Locate the cell with the specified text and output its [X, Y] center coordinate. 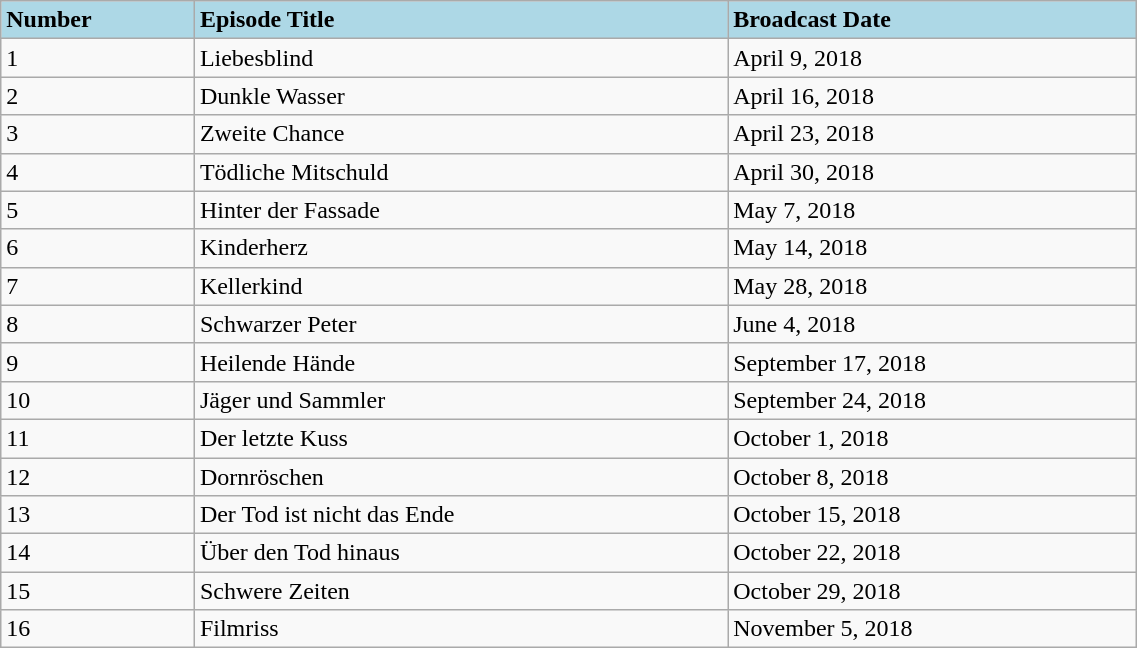
October 8, 2018 [932, 477]
Kellerkind [460, 286]
September 24, 2018 [932, 400]
12 [98, 477]
10 [98, 400]
May 14, 2018 [932, 248]
Schwarzer Peter [460, 324]
Kinderherz [460, 248]
June 4, 2018 [932, 324]
September 17, 2018 [932, 362]
14 [98, 553]
Tödliche Mitschuld [460, 172]
4 [98, 172]
Jäger und Sammler [460, 400]
Hinter der Fassade [460, 210]
October 29, 2018 [932, 591]
Der letzte Kuss [460, 438]
Der Tod ist nicht das Ende [460, 515]
2 [98, 96]
Filmriss [460, 629]
16 [98, 629]
Broadcast Date [932, 20]
Zweite Chance [460, 134]
13 [98, 515]
5 [98, 210]
Number [98, 20]
Dornröschen [460, 477]
May 7, 2018 [932, 210]
1 [98, 58]
April 16, 2018 [932, 96]
9 [98, 362]
October 15, 2018 [932, 515]
6 [98, 248]
15 [98, 591]
3 [98, 134]
Episode Title [460, 20]
8 [98, 324]
7 [98, 286]
May 28, 2018 [932, 286]
Heilende Hände [460, 362]
April 9, 2018 [932, 58]
11 [98, 438]
Liebesblind [460, 58]
April 30, 2018 [932, 172]
Dunkle Wasser [460, 96]
November 5, 2018 [932, 629]
April 23, 2018 [932, 134]
Schwere Zeiten [460, 591]
October 1, 2018 [932, 438]
Über den Tod hinaus [460, 553]
October 22, 2018 [932, 553]
